Pinpoint the cell where the given text exists, returning its [x, y] midpoint coordinate. 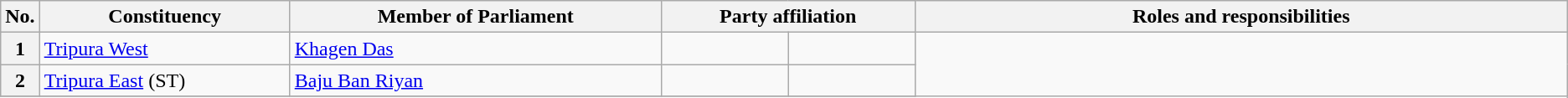
2 [20, 80]
Khagen Das [476, 49]
No. [20, 17]
Baju Ban Riyan [476, 80]
Member of Parliament [476, 17]
Roles and responsibilities [1241, 17]
Tripura East (ST) [164, 80]
1 [20, 49]
Tripura West [164, 49]
Party affiliation [787, 17]
Constituency [164, 17]
